Return (X, Y) of the center of cell containing provided text 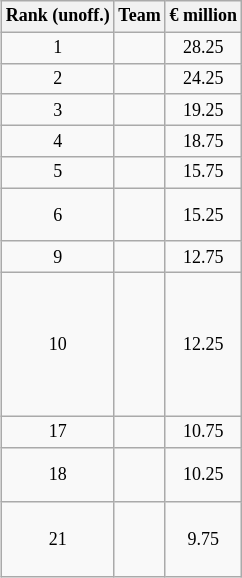
28.25 (203, 48)
4 (58, 140)
3 (58, 110)
€ million (203, 16)
15.75 (203, 172)
18 (58, 474)
10.25 (203, 474)
5 (58, 172)
Rank (unoff.) (58, 16)
18.75 (203, 140)
2 (58, 78)
9.75 (203, 539)
9 (58, 256)
6 (58, 215)
12.75 (203, 256)
17 (58, 432)
10 (58, 345)
21 (58, 539)
24.25 (203, 78)
15.25 (203, 215)
1 (58, 48)
12.25 (203, 345)
Team (140, 16)
10.75 (203, 432)
19.25 (203, 110)
